Return [x, y] of the center of cell containing provided text 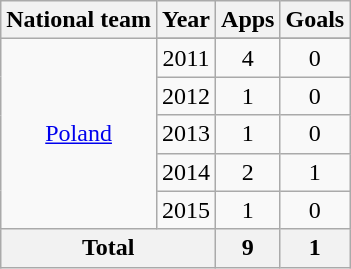
2 [248, 172]
2013 [186, 134]
2012 [186, 96]
Poland [79, 134]
9 [248, 248]
2014 [186, 172]
2015 [186, 210]
Year [186, 20]
National team [79, 20]
Apps [248, 20]
4 [248, 58]
Total [108, 248]
2011 [186, 58]
Goals [315, 20]
